Detect which cell encompasses the target text, then output its (x, y) center coordinate. 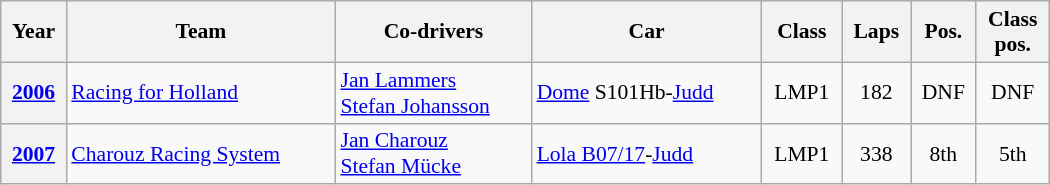
2007 (34, 154)
8th (944, 154)
338 (876, 154)
Car (647, 32)
182 (876, 92)
2006 (34, 92)
Laps (876, 32)
Charouz Racing System (200, 154)
Pos. (944, 32)
Classpos. (1012, 32)
Co-drivers (433, 32)
Jan Charouz Stefan Mücke (433, 154)
Team (200, 32)
5th (1012, 154)
Dome S101Hb-Judd (647, 92)
Lola B07/17-Judd (647, 154)
Class (802, 32)
Year (34, 32)
Racing for Holland (200, 92)
Jan Lammers Stefan Johansson (433, 92)
